Return the (X, Y) coordinate for the center point of the cell that contains the specified text.  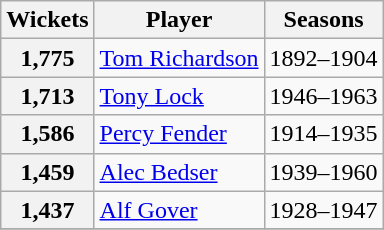
Player (179, 20)
Wickets (48, 20)
Tony Lock (179, 96)
Seasons (324, 20)
1946–1963 (324, 96)
Alf Gover (179, 210)
1,459 (48, 172)
1928–1947 (324, 210)
Alec Bedser (179, 172)
1914–1935 (324, 134)
1892–1904 (324, 58)
1,775 (48, 58)
Tom Richardson (179, 58)
1,586 (48, 134)
1939–1960 (324, 172)
1,713 (48, 96)
Percy Fender (179, 134)
1,437 (48, 210)
